From the cell containing the given text, extract its center point as [X, Y] coordinate. 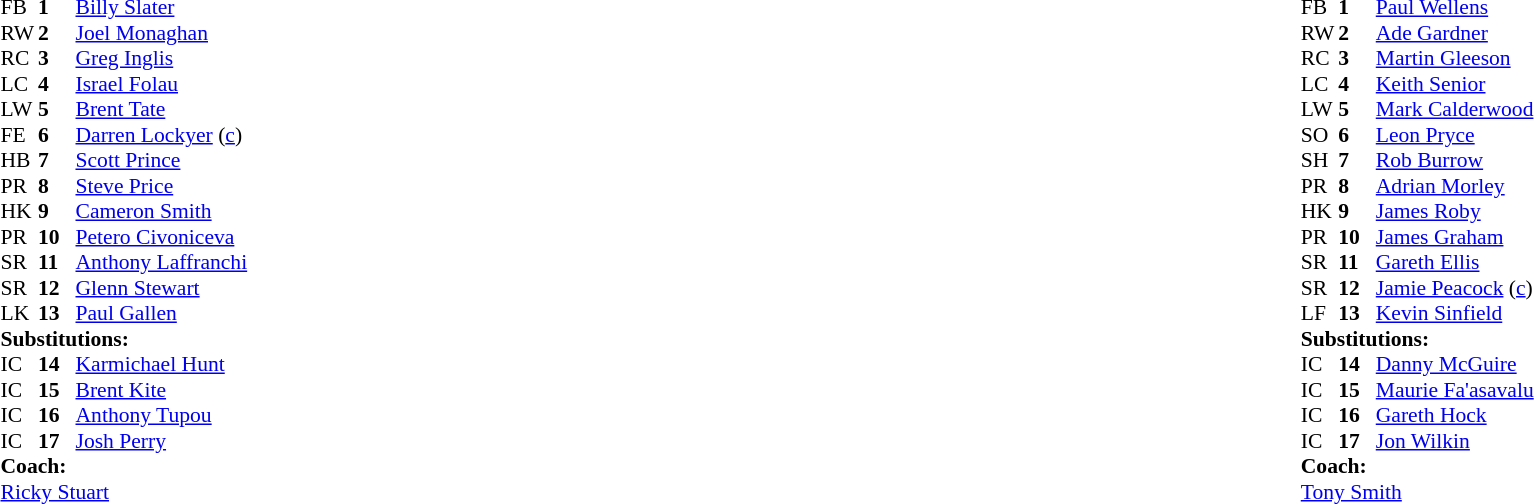
SO [1320, 135]
Brent Kite [162, 390]
Jamie Peacock (c) [1455, 288]
Cameron Smith [162, 211]
Israel Folau [162, 84]
LF [1320, 313]
Brent Tate [162, 109]
Greg Inglis [162, 59]
Anthony Tupou [162, 415]
Gareth Hock [1455, 415]
Kevin Sinfield [1455, 313]
Darren Lockyer (c) [162, 135]
Karmichael Hunt [162, 365]
FE [19, 135]
Ade Gardner [1455, 33]
James Roby [1455, 211]
SH [1320, 161]
Mark Calderwood [1455, 109]
Anthony Laffranchi [162, 263]
Leon Pryce [1455, 135]
Paul Gallen [162, 313]
Joel Monaghan [162, 33]
Steve Price [162, 186]
Danny McGuire [1455, 365]
HB [19, 161]
Keith Senior [1455, 84]
Scott Prince [162, 161]
Josh Perry [162, 441]
James Graham [1455, 237]
Martin Gleeson [1455, 59]
LK [19, 313]
Maurie Fa'asavalu [1455, 390]
Adrian Morley [1455, 186]
Glenn Stewart [162, 288]
Rob Burrow [1455, 161]
Petero Civoniceva [162, 237]
Gareth Ellis [1455, 263]
Jon Wilkin [1455, 441]
